Pinpoint the cell where the given text exists, returning its (X, Y) midpoint coordinate. 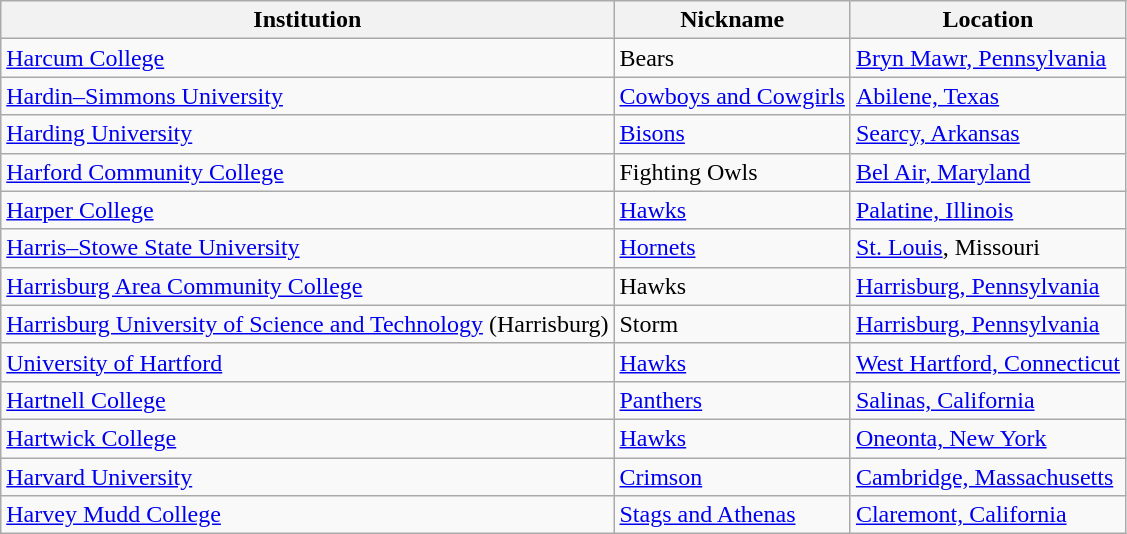
Bryn Mawr, Pennsylvania (988, 58)
Crimson (732, 477)
Harrisburg Area Community College (308, 286)
Institution (308, 20)
Location (988, 20)
Stags and Athenas (732, 515)
St. Louis, Missouri (988, 248)
Cambridge, Massachusetts (988, 477)
Hartnell College (308, 400)
Harrisburg University of Science and Technology (Harrisburg) (308, 324)
Palatine, Illinois (988, 210)
Harding University (308, 134)
Searcy, Arkansas (988, 134)
University of Hartford (308, 362)
Harris–Stowe State University (308, 248)
West Hartford, Connecticut (988, 362)
Storm (732, 324)
Harvard University (308, 477)
Harford Community College (308, 172)
Oneonta, New York (988, 438)
Hartwick College (308, 438)
Fighting Owls (732, 172)
Hardin–Simmons University (308, 96)
Bisons (732, 134)
Bears (732, 58)
Nickname (732, 20)
Panthers (732, 400)
Claremont, California (988, 515)
Bel Air, Maryland (988, 172)
Salinas, California (988, 400)
Abilene, Texas (988, 96)
Harper College (308, 210)
Hornets (732, 248)
Cowboys and Cowgirls (732, 96)
Harcum College (308, 58)
Harvey Mudd College (308, 515)
